Identify which cell holds the provided text, then report its (X, Y) central coordinate. 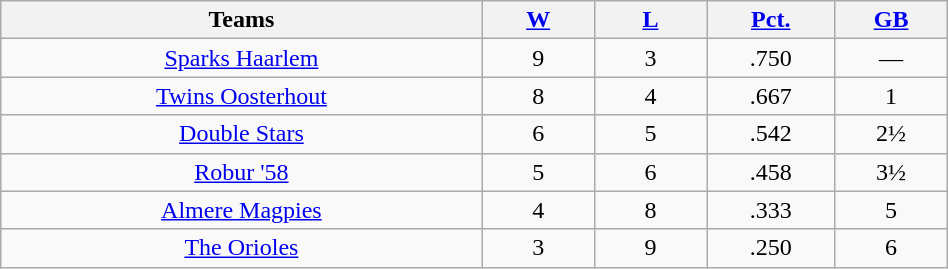
1 (891, 96)
GB (891, 20)
Sparks Haarlem (242, 58)
Pct. (771, 20)
.333 (771, 210)
2½ (891, 134)
The Orioles (242, 248)
.250 (771, 248)
3½ (891, 172)
Almere Magpies (242, 210)
L (650, 20)
.750 (771, 58)
.542 (771, 134)
.458 (771, 172)
.667 (771, 96)
— (891, 58)
Robur '58 (242, 172)
Teams (242, 20)
Double Stars (242, 134)
Twins Oosterhout (242, 96)
W (538, 20)
